For the text-containing cell, return its midpoint in [X, Y] coordinate format. 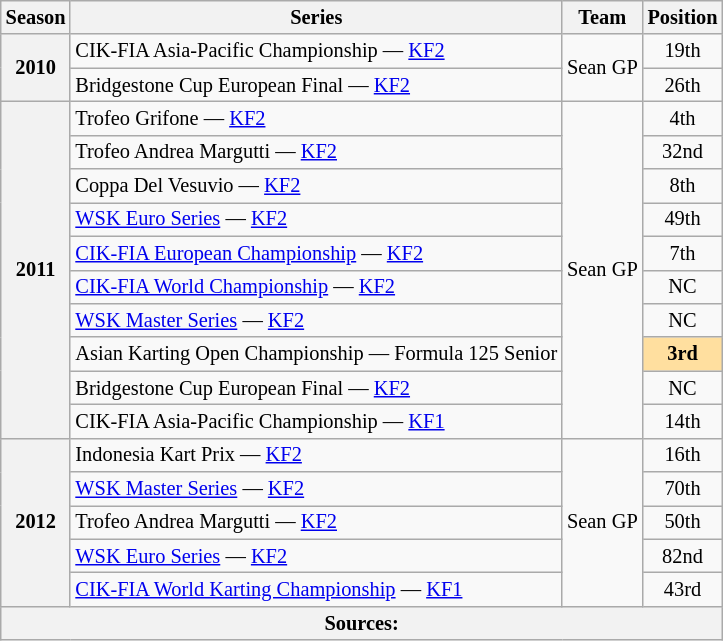
49th [683, 219]
Team [602, 17]
26th [683, 85]
16th [683, 455]
Coppa Del Vesuvio — KF2 [316, 186]
CIK-FIA Asia-Pacific Championship — KF1 [316, 421]
50th [683, 522]
32nd [683, 152]
4th [683, 118]
8th [683, 186]
2012 [36, 522]
CIK-FIA Asia-Pacific Championship — KF2 [316, 51]
Season [36, 17]
2010 [36, 68]
14th [683, 421]
Position [683, 17]
2011 [36, 270]
3rd [683, 354]
Sources: [362, 623]
Asian Karting Open Championship — Formula 125 Senior [316, 354]
Series [316, 17]
CIK-FIA World Karting Championship — KF1 [316, 589]
CIK-FIA European Championship — KF2 [316, 253]
Indonesia Kart Prix — KF2 [316, 455]
82nd [683, 556]
70th [683, 489]
7th [683, 253]
19th [683, 51]
43rd [683, 589]
Trofeo Grifone — KF2 [316, 118]
CIK-FIA World Championship — KF2 [316, 287]
